Return (x, y) of the center of cell containing provided text 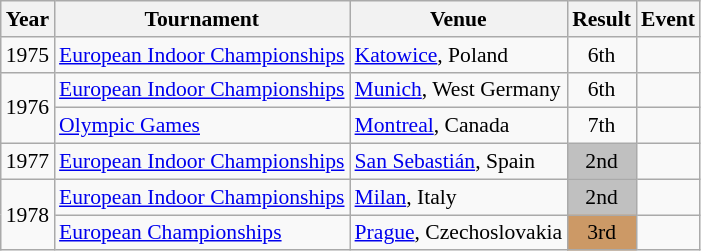
3rd (602, 233)
Munich, West Germany (459, 90)
Milan, Italy (459, 197)
1976 (28, 108)
Prague, Czechoslovakia (459, 233)
Montreal, Canada (459, 126)
European Championships (202, 233)
Year (28, 19)
Result (602, 19)
San Sebastián, Spain (459, 162)
Event (668, 19)
1978 (28, 214)
Venue (459, 19)
1975 (28, 55)
7th (602, 126)
Tournament (202, 19)
Katowice, Poland (459, 55)
Olympic Games (202, 126)
1977 (28, 162)
